Detect which cell encompasses the target text, then output its [X, Y] center coordinate. 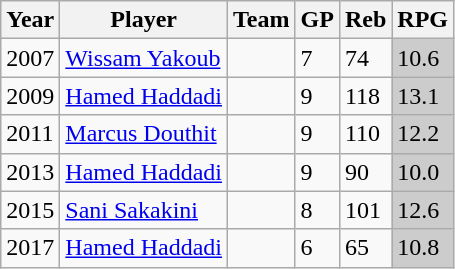
Year [30, 20]
110 [365, 134]
65 [365, 248]
Sani Sakakini [144, 210]
2007 [30, 58]
GP [317, 20]
Player [144, 20]
12.2 [423, 134]
10.6 [423, 58]
13.1 [423, 96]
2011 [30, 134]
101 [365, 210]
10.0 [423, 172]
RPG [423, 20]
90 [365, 172]
6 [317, 248]
Wissam Yakoub [144, 58]
Marcus Douthit [144, 134]
2015 [30, 210]
8 [317, 210]
2013 [30, 172]
2017 [30, 248]
10.8 [423, 248]
7 [317, 58]
2009 [30, 96]
Team [261, 20]
118 [365, 96]
Reb [365, 20]
74 [365, 58]
12.6 [423, 210]
